Capture the cell that displays the provided text and extract its [X, Y] central coordinate. 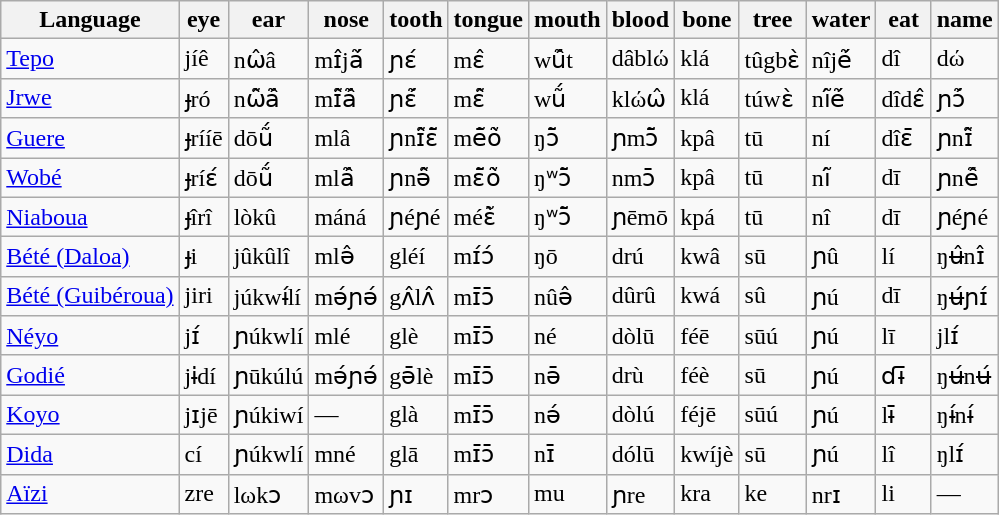
ke [772, 494]
mu [567, 494]
zre [204, 494]
Jrwe [90, 98]
ɟró [204, 98]
dûrû [640, 296]
máná [346, 217]
jɪjē [204, 415]
wũ̂t [567, 59]
li [904, 494]
glè [416, 336]
ŋʉ̂nɪ̂ [964, 257]
jlɪ́ [964, 336]
tooth [416, 20]
nûə̂ [567, 296]
mlâ [346, 138]
dîɛ̄ [904, 138]
eye [204, 20]
Aïzi [90, 494]
mlə̂ [346, 257]
ɲre [640, 494]
gə̄lè [416, 375]
mɪ̂jã́ [346, 59]
tûgbɛ̀ [772, 59]
ɟi [204, 257]
féē [707, 336]
nə́ [567, 415]
dâblώ [640, 59]
drù [640, 375]
kwíjè [707, 454]
mωvɔ [346, 494]
kra [707, 494]
ní [841, 138]
féè [707, 375]
nîjẽ́ [841, 59]
nose [346, 20]
mrɔ [488, 494]
lî [904, 454]
ɲɛ̃́ [416, 98]
mouth [567, 20]
kwâ [707, 257]
dîdɛ̂ [904, 98]
ŋɔ̄̃ [567, 138]
lí [904, 257]
mlã̂ [346, 178]
nî [841, 217]
blood [640, 20]
kwá [707, 296]
ɲēmō [640, 217]
mɛ̂ [488, 59]
ɲúkiwí [268, 415]
drú [640, 257]
mlé [346, 336]
tongue [488, 20]
ɟríɛ́ [204, 178]
nɪ̄ [567, 454]
ɗɨ̄ [904, 375]
Tepo [90, 59]
Bété (Daloa) [90, 257]
ear [268, 20]
nrɪ [841, 494]
ɲɔ̃́ [964, 98]
Dida [90, 454]
ɲnə̃̂ [416, 178]
Wobé [90, 178]
ŋlɪ́ [964, 454]
Koyo [90, 415]
dólū [640, 454]
mɪ̃̂ã̂ [346, 98]
lɨ̄ [904, 415]
nω̂â [268, 59]
jɪ́ [204, 336]
tree [772, 20]
Niaboua [90, 217]
mɛ̃̂ [488, 98]
gléí [416, 257]
júkwɨ́lí [268, 296]
lòkû [268, 217]
nə̄ [567, 375]
jíê [204, 59]
bone [707, 20]
ŋʉ́nʉ́ [964, 375]
sû [772, 296]
klώω̂ [640, 98]
ɲnɪ̃̂ɛ̄̃ [416, 138]
mɪ́ɔ́ [488, 257]
cí [204, 454]
glā [416, 454]
water [841, 20]
Language [90, 20]
ɲû [841, 257]
wṹ [567, 98]
nω̃̂ã̂ [268, 98]
eat [904, 20]
nĩ́ [841, 178]
ɲnɪ̃̂ [964, 138]
lωkɔ [268, 494]
kpá [707, 217]
féjē [707, 415]
mɛ̄̃õ̀ [488, 178]
ɲnẽ̂ [964, 178]
Néyo [90, 336]
ɟîrî [204, 217]
mné [346, 454]
nmɔ̄ [640, 178]
gʌ̂lʌ̂ [416, 296]
Guere [90, 138]
ɲūkúlú [268, 375]
ŋɨ́nɨ́ [964, 415]
ɲɛ́ [416, 59]
glà [416, 415]
méɛ̃̀ [488, 217]
jiri [204, 296]
dòlú [640, 415]
ɟrííē [204, 138]
Bété (Guibéroua) [90, 296]
dòlū [640, 336]
ŋʉ́ɲɪ́ [964, 296]
ŋō [567, 257]
dî [904, 59]
ɲmɔ̄̃ [640, 138]
lī [904, 336]
túwɛ̀ [772, 98]
ɲɪ [416, 494]
né [567, 336]
mē̃õ̀ [488, 138]
nĩ́ẽ́ [841, 98]
jûkûlî [268, 257]
jɨdí [204, 375]
dώ [964, 59]
name [964, 20]
Godié [90, 375]
